Output the (X, Y) coordinate of the center of the cell containing the given text.  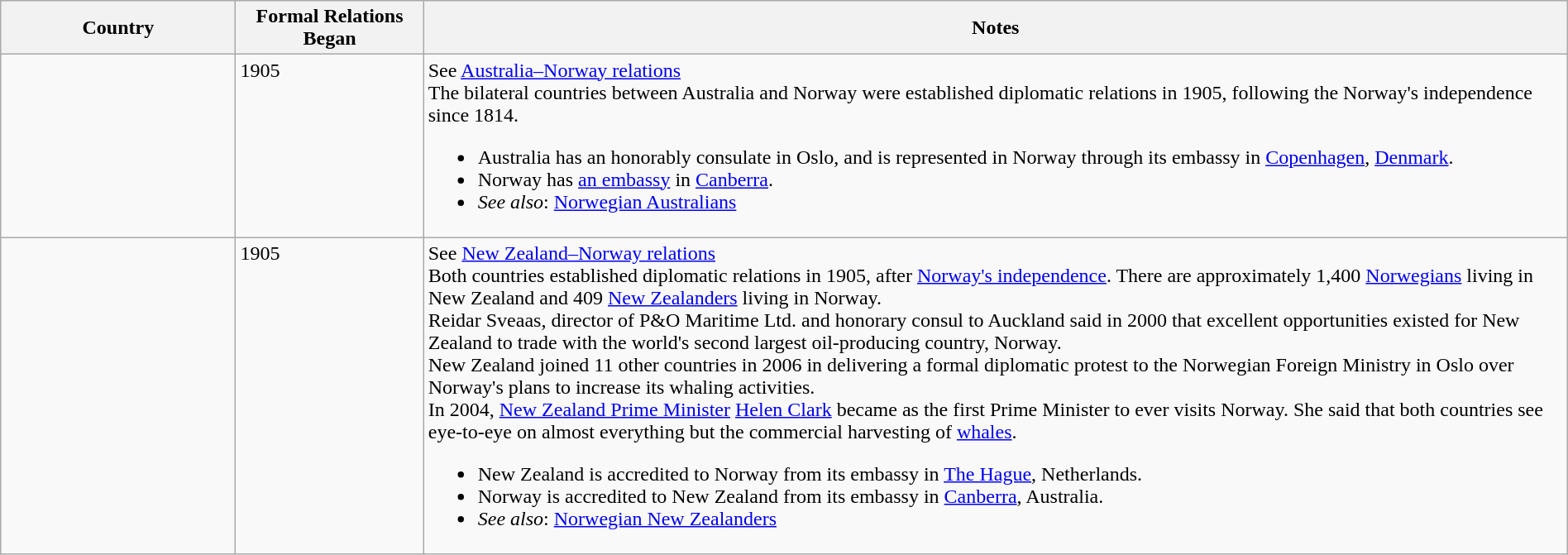
Country (118, 28)
Notes (996, 28)
Formal Relations Began (329, 28)
